Return (X, Y) of the center of cell containing provided text 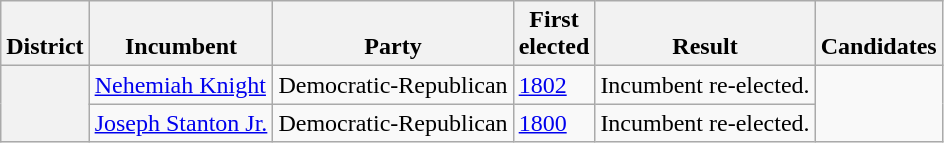
1800 (554, 123)
Incumbent (181, 34)
Nehemiah Knight (181, 85)
1802 (554, 85)
Candidates (878, 34)
Joseph Stanton Jr. (181, 123)
Firstelected (554, 34)
District (45, 34)
Party (393, 34)
Result (705, 34)
